For the text-containing cell, return its midpoint in (x, y) coordinate format. 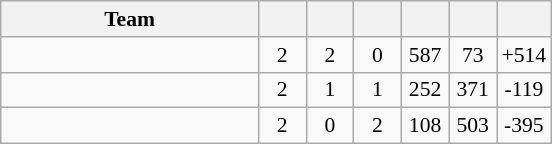
503 (473, 126)
371 (473, 90)
108 (425, 126)
Team (130, 19)
73 (473, 55)
-119 (524, 90)
+514 (524, 55)
-395 (524, 126)
252 (425, 90)
587 (425, 55)
